Identify which cell holds the provided text, then report its [x, y] central coordinate. 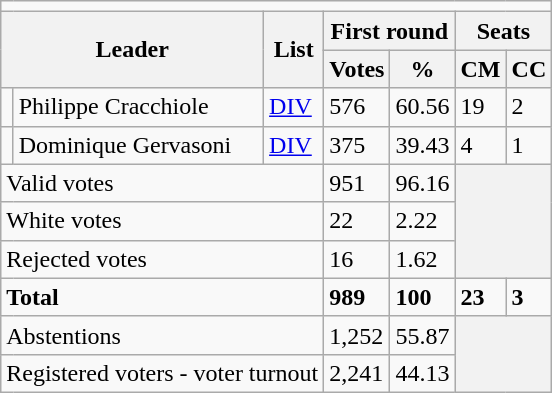
39.43 [422, 145]
First round [390, 31]
CM [480, 69]
% [422, 69]
2.22 [422, 221]
44.13 [422, 373]
55.87 [422, 335]
CC [529, 69]
Seats [504, 31]
3 [529, 297]
16 [357, 259]
4 [480, 145]
19 [480, 107]
22 [357, 221]
96.16 [422, 183]
951 [357, 183]
989 [357, 297]
23 [480, 297]
Votes [357, 69]
576 [357, 107]
List [294, 50]
375 [357, 145]
1,252 [357, 335]
1.62 [422, 259]
Leader [132, 50]
White votes [162, 221]
Valid votes [162, 183]
Rejected votes [162, 259]
Registered voters - voter turnout [162, 373]
Total [162, 297]
Philippe Cracchiole [138, 107]
1 [529, 145]
Dominique Gervasoni [138, 145]
2 [529, 107]
60.56 [422, 107]
100 [422, 297]
Abstentions [162, 335]
2,241 [357, 373]
